Determine the (x, y) coordinate at the center of the cell enclosing the given text.  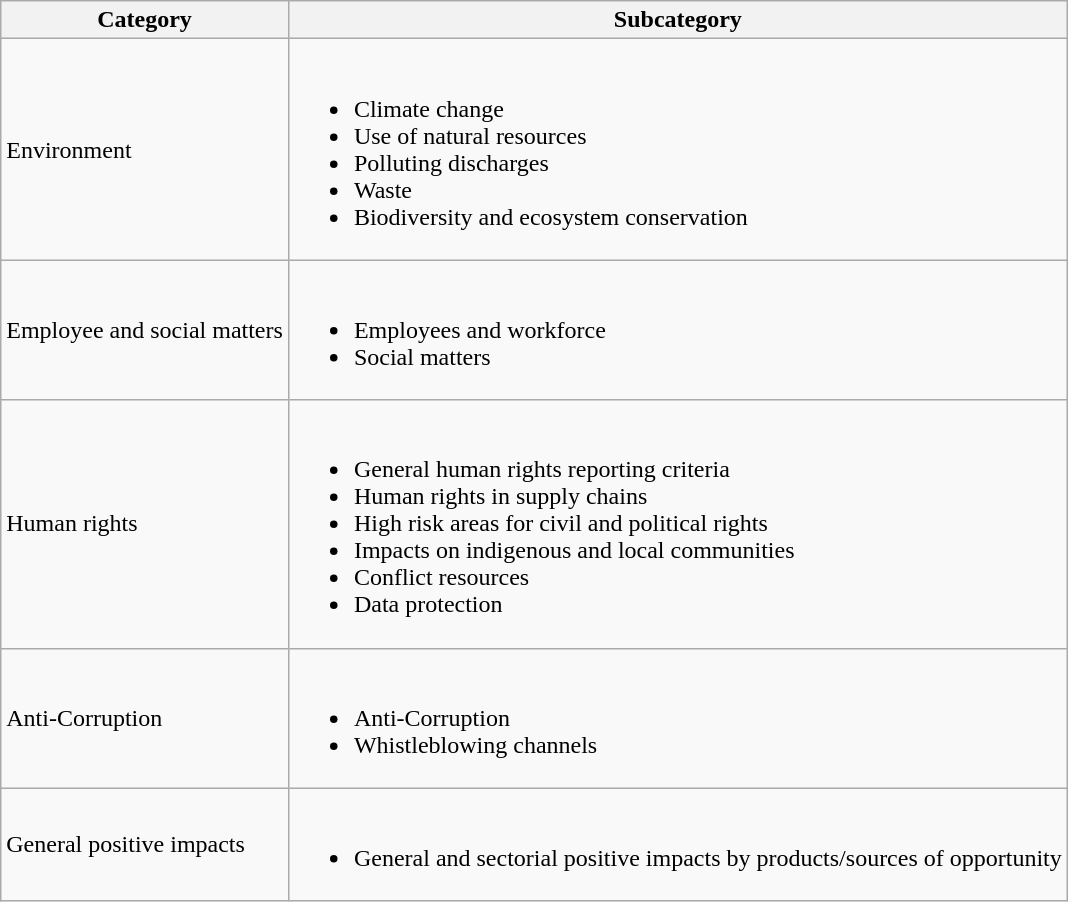
Human rights (145, 524)
General and sectorial positive impacts by products/sources of opportunity (678, 844)
Employees and workforceSocial matters (678, 330)
Category (145, 20)
Anti-CorruptionWhistleblowing channels (678, 718)
Anti-Corruption (145, 718)
Subcategory (678, 20)
Employee and social matters (145, 330)
Environment (145, 150)
General positive impacts (145, 844)
Climate changeUse of natural resourcesPolluting dischargesWasteBiodiversity and ecosystem conservation (678, 150)
